Return (x, y) of the center of cell containing provided text 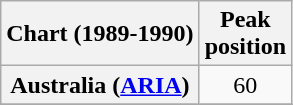
Peakposition (245, 34)
Australia (ARIA) (100, 85)
Chart (1989-1990) (100, 34)
60 (245, 85)
